Return [x, y] of the center of cell containing provided text 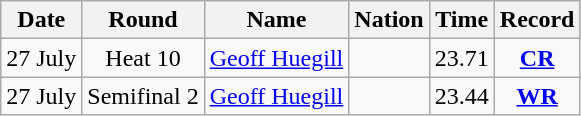
CR [537, 58]
Nation [389, 20]
23.71 [462, 58]
Time [462, 20]
Heat 10 [143, 58]
Name [276, 20]
23.44 [462, 96]
Date [42, 20]
Semifinal 2 [143, 96]
Record [537, 20]
Round [143, 20]
WR [537, 96]
